Capture the cell that displays the provided text and extract its (X, Y) central coordinate. 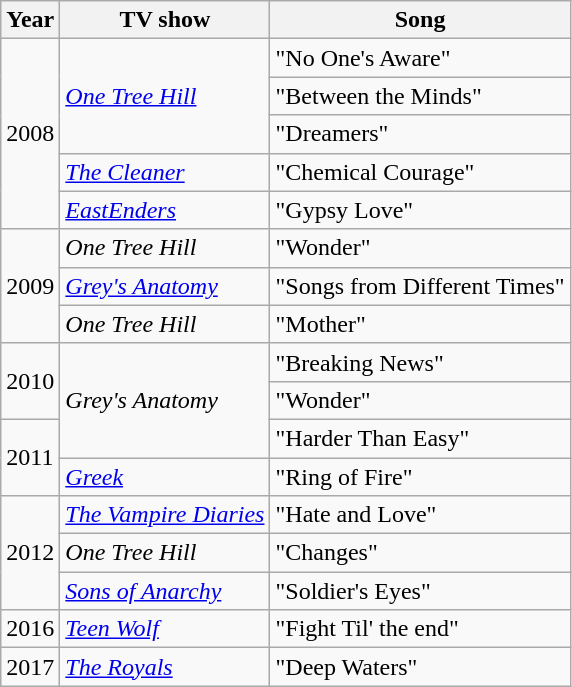
Year (30, 20)
Greek (165, 477)
"Deep Waters" (420, 667)
2009 (30, 286)
The Cleaner (165, 172)
Song (420, 20)
"Songs from Different Times" (420, 286)
"Fight Til' the end" (420, 629)
"Chemical Courage" (420, 172)
"Breaking News" (420, 362)
"Hate and Love" (420, 515)
"Changes" (420, 553)
2011 (30, 457)
2016 (30, 629)
"Ring of Fire" (420, 477)
The Vampire Diaries (165, 515)
"Mother" (420, 324)
"Harder Than Easy" (420, 438)
"No One's Aware" (420, 58)
EastEnders (165, 210)
Teen Wolf (165, 629)
"Between the Minds" (420, 96)
The Royals (165, 667)
"Dreamers" (420, 134)
2010 (30, 381)
2017 (30, 667)
Sons of Anarchy (165, 591)
"Soldier's Eyes" (420, 591)
2012 (30, 553)
"Gypsy Love" (420, 210)
2008 (30, 134)
TV show (165, 20)
